Extract the (X, Y) coordinate from the center of the cell holding the provided text.  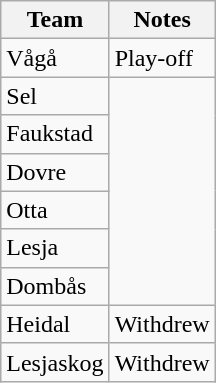
Notes (162, 20)
Lesjaskog (55, 362)
Dombås (55, 286)
Heidal (55, 324)
Sel (55, 96)
Team (55, 20)
Vågå (55, 58)
Otta (55, 210)
Dovre (55, 172)
Play-off (162, 58)
Lesja (55, 248)
Faukstad (55, 134)
